Return the [x, y] coordinate for the center point of the cell that contains the specified text.  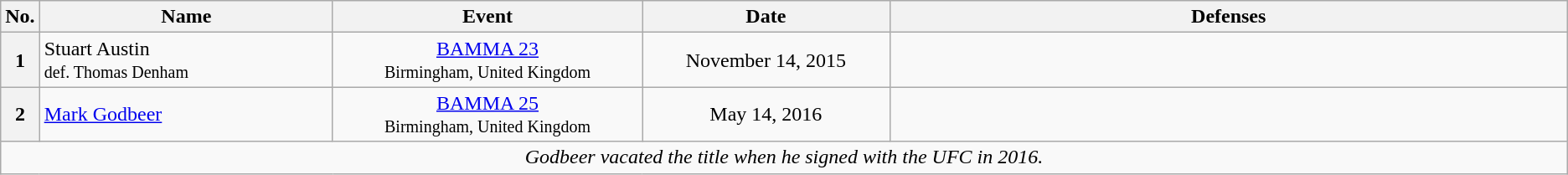
May 14, 2016 [766, 114]
2 [20, 114]
November 14, 2015 [766, 60]
BAMMA 25Birmingham, United Kingdom [487, 114]
BAMMA 23Birmingham, United Kingdom [487, 60]
Date [766, 17]
Defenses [1228, 17]
No. [20, 17]
Stuart Austindef. Thomas Denham [186, 60]
1 [20, 60]
Mark Godbeer [186, 114]
Event [487, 17]
Name [186, 17]
Godbeer vacated the title when he signed with the UFC in 2016. [784, 157]
